Identify which cell holds the provided text, then report its (X, Y) central coordinate. 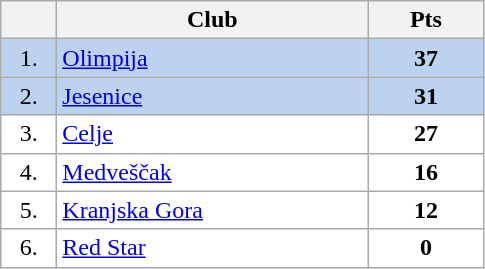
1. (29, 58)
12 (426, 210)
Jesenice (212, 96)
Celje (212, 134)
Pts (426, 20)
Medveščak (212, 172)
31 (426, 96)
4. (29, 172)
2. (29, 96)
0 (426, 248)
5. (29, 210)
Olimpija (212, 58)
37 (426, 58)
6. (29, 248)
Club (212, 20)
3. (29, 134)
Kranjska Gora (212, 210)
27 (426, 134)
16 (426, 172)
Red Star (212, 248)
